Locate the cell with the specified text and output its [x, y] center coordinate. 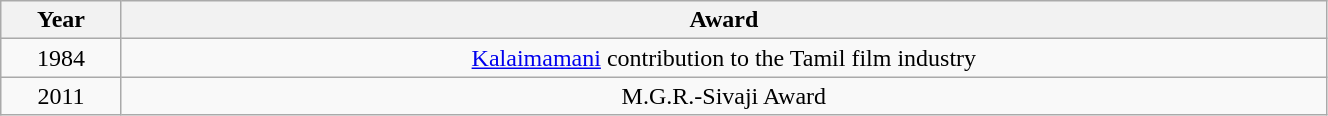
2011 [62, 96]
1984 [62, 58]
M.G.R.-Sivaji Award [724, 96]
Year [62, 20]
Award [724, 20]
Kalaimamani contribution to the Tamil film industry [724, 58]
